Identify which cell holds the provided text, then report its (x, y) central coordinate. 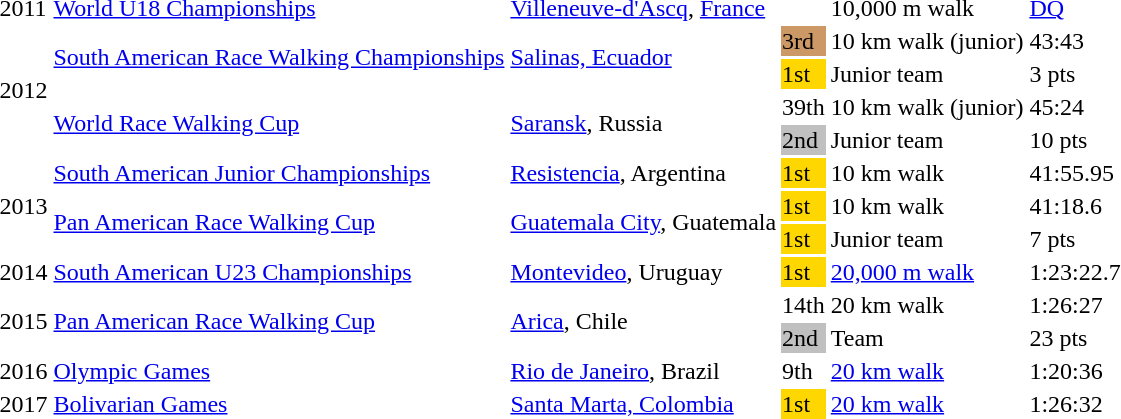
South American U23 Championships (279, 272)
Saransk, Russia (644, 124)
Arica, Chile (644, 322)
14th (804, 305)
South American Junior Championships (279, 173)
3rd (804, 41)
Olympic Games (279, 371)
World Race Walking Cup (279, 124)
Santa Marta, Colombia (644, 404)
Resistencia, Argentina (644, 173)
9th (804, 371)
South American Race Walking Championships (279, 58)
Montevideo, Uruguay (644, 272)
Bolivarian Games (279, 404)
Rio de Janeiro, Brazil (644, 371)
39th (804, 107)
20,000 m walk (927, 272)
Team (927, 338)
Guatemala City, Guatemala (644, 222)
Salinas, Ecuador (644, 58)
